Locate the cell with the specified text and output its (x, y) center coordinate. 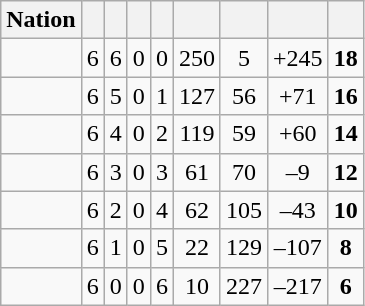
8 (346, 248)
56 (244, 96)
127 (196, 96)
16 (346, 96)
–9 (298, 172)
227 (244, 286)
70 (244, 172)
+71 (298, 96)
250 (196, 58)
18 (346, 58)
Nation (41, 20)
–107 (298, 248)
62 (196, 210)
22 (196, 248)
12 (346, 172)
14 (346, 134)
105 (244, 210)
+245 (298, 58)
119 (196, 134)
–43 (298, 210)
–217 (298, 286)
129 (244, 248)
59 (244, 134)
61 (196, 172)
+60 (298, 134)
